Determine the [x, y] coordinate at the center of the cell enclosing the given text.  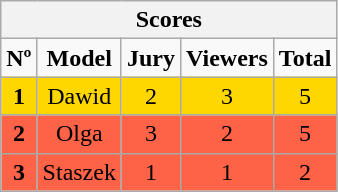
Total [305, 58]
Jury [150, 58]
Nº [19, 58]
Olga [79, 134]
Scores [169, 20]
Model [79, 58]
Viewers [228, 58]
Staszek [79, 172]
Dawid [79, 96]
